For the text-containing cell, return its midpoint in [x, y] coordinate format. 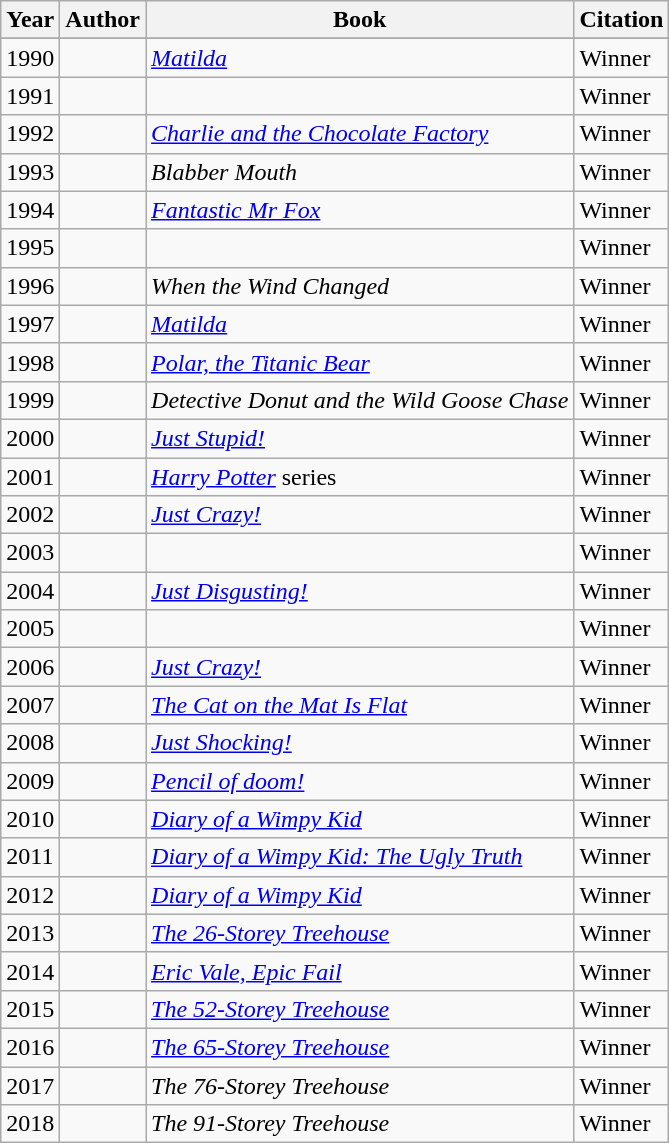
2018 [30, 1124]
The 91-Storey Treehouse [360, 1124]
2008 [30, 743]
2011 [30, 857]
Year [30, 20]
1999 [30, 400]
1995 [30, 248]
2001 [30, 477]
Blabber Mouth [360, 172]
2006 [30, 667]
2003 [30, 553]
Just Stupid! [360, 438]
2015 [30, 1009]
Charlie and the Chocolate Factory [360, 134]
1990 [30, 58]
2002 [30, 515]
2000 [30, 438]
2005 [30, 629]
Diary of a Wimpy Kid: The Ugly Truth [360, 857]
1993 [30, 172]
Harry Potter series [360, 477]
1998 [30, 362]
Author [103, 20]
1997 [30, 324]
1991 [30, 96]
Eric Vale, Epic Fail [360, 971]
2014 [30, 971]
2016 [30, 1047]
2010 [30, 819]
Citation [622, 20]
1996 [30, 286]
1994 [30, 210]
Just Disgusting! [360, 591]
2009 [30, 781]
Fantastic Mr Fox [360, 210]
2004 [30, 591]
Just Shocking! [360, 743]
Pencil of doom! [360, 781]
Polar, the Titanic Bear [360, 362]
When the Wind Changed [360, 286]
2013 [30, 933]
2012 [30, 895]
2017 [30, 1085]
The 65-Storey Treehouse [360, 1047]
Detective Donut and the Wild Goose Chase [360, 400]
The 26-Storey Treehouse [360, 933]
2007 [30, 705]
The Cat on the Mat Is Flat [360, 705]
The 52-Storey Treehouse [360, 1009]
1992 [30, 134]
The 76-Storey Treehouse [360, 1085]
Book [360, 20]
